Determine the [X, Y] coordinate at the center of the cell enclosing the given text.  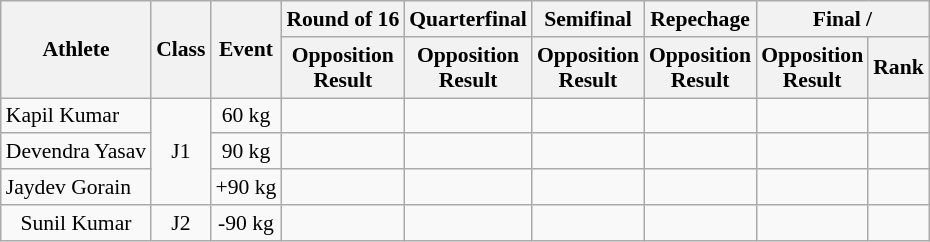
Round of 16 [342, 19]
Event [246, 50]
Jaydev Gorain [76, 187]
J2 [180, 223]
90 kg [246, 152]
Athlete [76, 50]
+90 kg [246, 187]
Kapil Kumar [76, 116]
Semifinal [588, 19]
Rank [898, 68]
Final / [842, 19]
Repechage [700, 19]
J1 [180, 152]
Class [180, 50]
60 kg [246, 116]
Quarterfinal [468, 19]
Devendra Yasav [76, 152]
Sunil Kumar [76, 223]
-90 kg [246, 223]
